Find where the given text appears and provide that cell's center as (X, Y) coordinate. 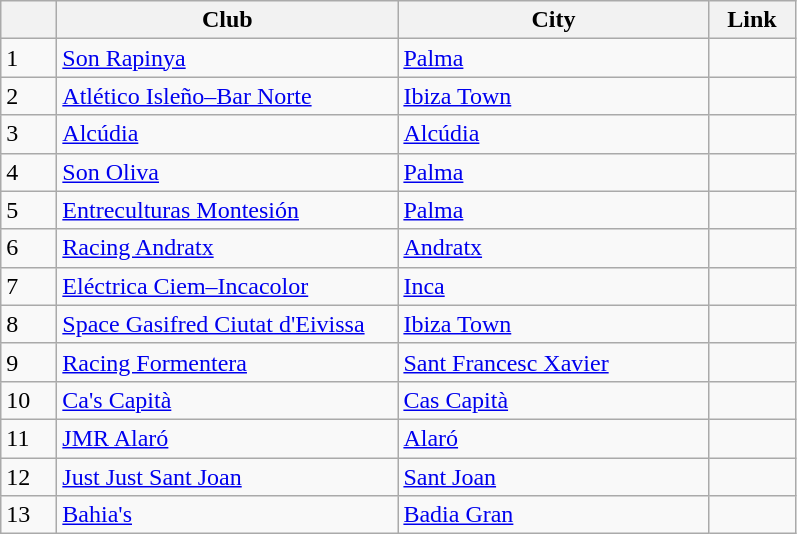
Entreculturas Montesión (228, 210)
Club (228, 20)
9 (29, 362)
Ca's Capità (228, 400)
13 (29, 515)
Bahia's (228, 515)
7 (29, 286)
12 (29, 477)
8 (29, 324)
4 (29, 172)
Inca (554, 286)
Cas Capità (554, 400)
JMR Alaró (228, 438)
Badia Gran (554, 515)
10 (29, 400)
11 (29, 438)
2 (29, 96)
5 (29, 210)
Link (752, 20)
Alaró (554, 438)
Racing Andratx (228, 248)
1 (29, 58)
Just Just Sant Joan (228, 477)
Son Rapinya (228, 58)
6 (29, 248)
Atlético Isleño–Bar Norte (228, 96)
Andratx (554, 248)
Son Oliva (228, 172)
Eléctrica Ciem–Incacolor (228, 286)
City (554, 20)
Space Gasifred Ciutat d'Eivissa (228, 324)
3 (29, 134)
Sant Joan (554, 477)
Racing Formentera (228, 362)
Sant Francesc Xavier (554, 362)
